From the cell containing the given text, extract its center point as [x, y] coordinate. 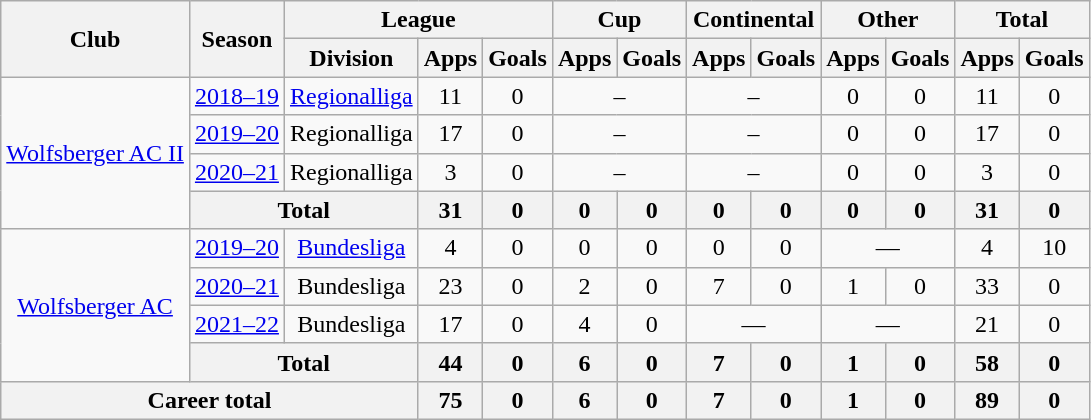
Division [351, 58]
Cup [619, 20]
2021–22 [236, 324]
Club [96, 39]
2018–19 [236, 96]
23 [450, 286]
33 [987, 286]
75 [450, 400]
44 [450, 362]
Career total [210, 400]
2 [584, 286]
Wolfsberger AC II [96, 153]
10 [1054, 248]
Wolfsberger AC [96, 305]
Season [236, 39]
Other [888, 20]
21 [987, 324]
Continental [754, 20]
89 [987, 400]
League [418, 20]
58 [987, 362]
